Extract the (X, Y) coordinate from the center of the cell holding the provided text.  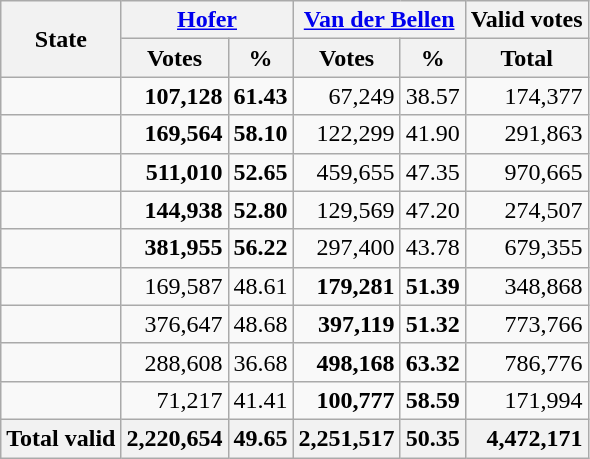
274,507 (526, 210)
Valid votes (526, 20)
41.90 (432, 134)
Van der Bellen (379, 20)
2,220,654 (174, 438)
169,564 (174, 134)
48.61 (260, 286)
511,010 (174, 172)
41.41 (260, 400)
48.68 (260, 324)
Total (526, 58)
376,647 (174, 324)
100,777 (346, 400)
38.57 (432, 96)
288,608 (174, 362)
58.10 (260, 134)
4,472,171 (526, 438)
58.59 (432, 400)
122,299 (346, 134)
43.78 (432, 248)
179,281 (346, 286)
Total valid (61, 438)
786,776 (526, 362)
71,217 (174, 400)
52.65 (260, 172)
970,665 (526, 172)
144,938 (174, 210)
773,766 (526, 324)
129,569 (346, 210)
56.22 (260, 248)
47.20 (432, 210)
297,400 (346, 248)
171,994 (526, 400)
Hofer (207, 20)
51.32 (432, 324)
63.32 (432, 362)
36.68 (260, 362)
50.35 (432, 438)
498,168 (346, 362)
67,249 (346, 96)
107,128 (174, 96)
61.43 (260, 96)
348,868 (526, 286)
2,251,517 (346, 438)
174,377 (526, 96)
397,119 (346, 324)
49.65 (260, 438)
State (61, 39)
47.35 (432, 172)
459,655 (346, 172)
51.39 (432, 286)
291,863 (526, 134)
381,955 (174, 248)
169,587 (174, 286)
679,355 (526, 248)
52.80 (260, 210)
